Return the (x, y) coordinate for the center point of the cell that contains the specified text.  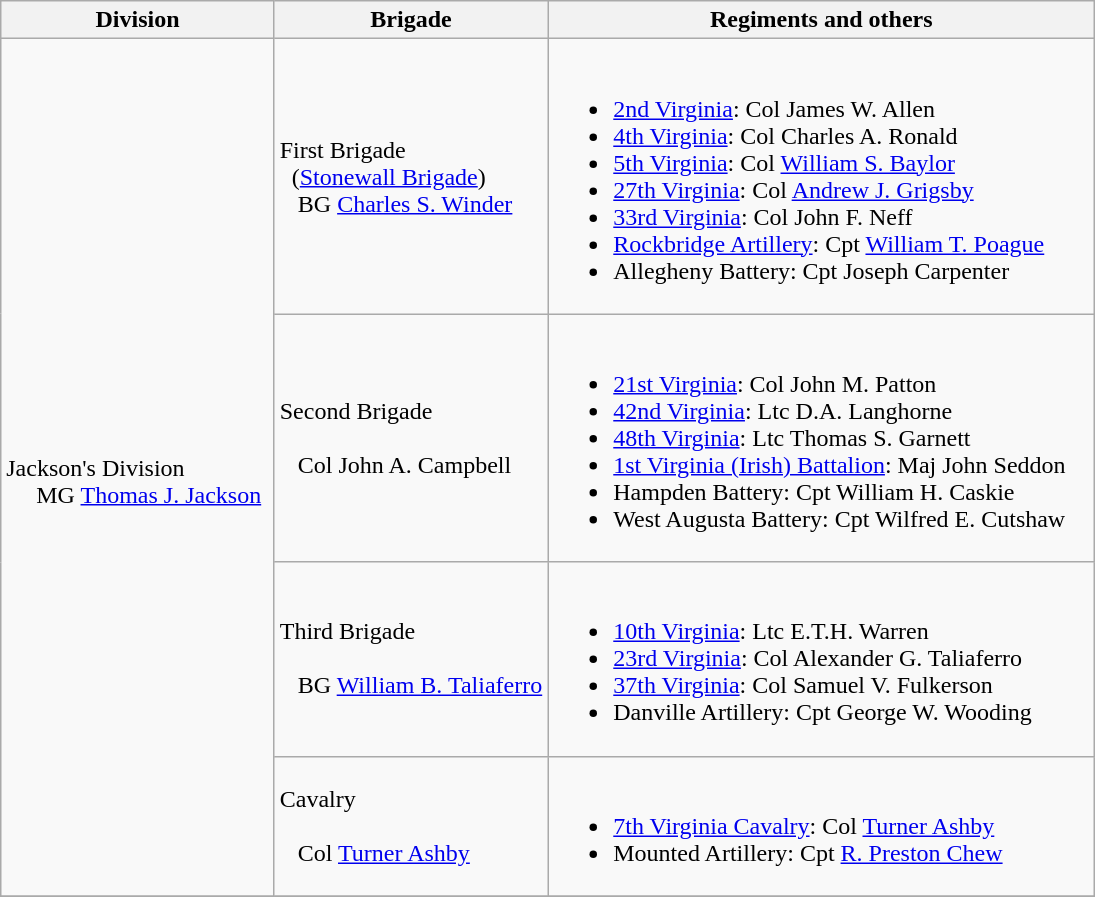
Regiments and others (822, 20)
First Brigade (Stonewall Brigade) BG Charles S. Winder (410, 176)
Third Brigade BG William B. Taliaferro (410, 659)
Cavalry Col Turner Ashby (410, 826)
Brigade (410, 20)
7th Virginia Cavalry: Col Turner AshbyMounted Artillery: Cpt R. Preston Chew (822, 826)
Jackson's Division MG Thomas J. Jackson (138, 468)
Second Brigade Col John A. Campbell (410, 438)
Division (138, 20)
